From the cell containing the given text, extract its center point as [x, y] coordinate. 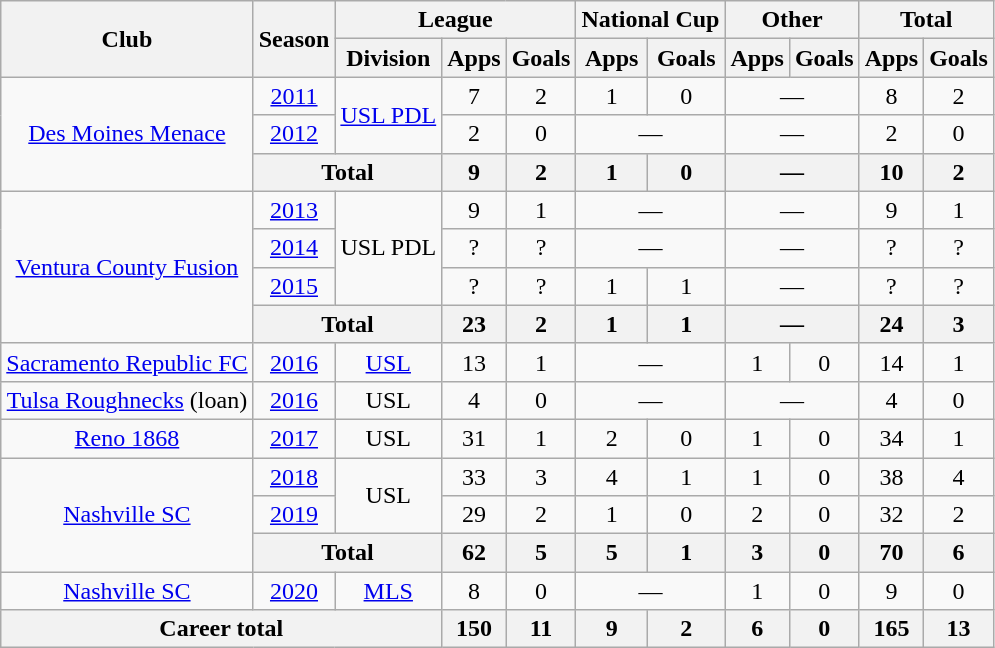
League [456, 20]
Tulsa Roughnecks (loan) [127, 400]
2019 [294, 515]
24 [891, 324]
34 [891, 438]
2012 [294, 134]
62 [474, 553]
2017 [294, 438]
70 [891, 553]
MLS [388, 591]
National Cup [650, 20]
2013 [294, 210]
31 [474, 438]
Sacramento Republic FC [127, 362]
2020 [294, 591]
Career total [222, 629]
29 [474, 515]
Des Moines Menace [127, 134]
Other [792, 20]
7 [474, 96]
165 [891, 629]
2011 [294, 96]
Reno 1868 [127, 438]
Ventura County Fusion [127, 267]
33 [474, 477]
2018 [294, 477]
Club [127, 39]
Division [388, 58]
32 [891, 515]
150 [474, 629]
23 [474, 324]
10 [891, 172]
38 [891, 477]
Season [294, 39]
2014 [294, 248]
2015 [294, 286]
14 [891, 362]
11 [541, 629]
